Search for the cell housing the specified text and yield its (x, y) center coordinate. 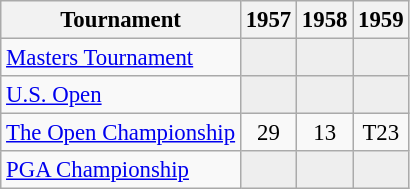
U.S. Open (121, 95)
The Open Championship (121, 133)
13 (325, 133)
PGA Championship (121, 170)
1959 (381, 20)
Masters Tournament (121, 58)
Tournament (121, 20)
1957 (268, 20)
29 (268, 133)
T23 (381, 133)
1958 (325, 20)
